Return the [x, y] coordinate for the center point of the cell that contains the specified text.  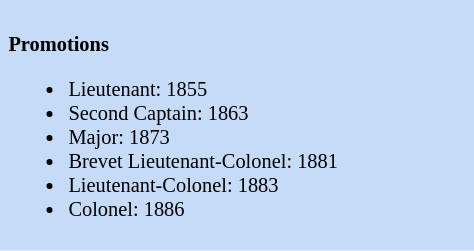
PromotionsLieutenant: 1855Second Captain: 1863Major: 1873Brevet Lieutenant-Colonel: 1881Lieutenant-Colonel: 1883Colonel: 1886 [236, 126]
